Provide the (x, y) coordinate of the cell's center where the given text is located.  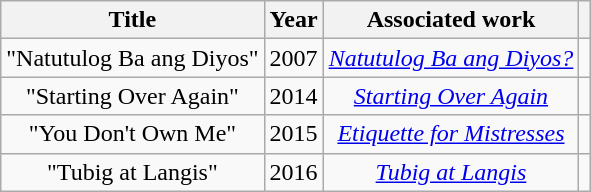
"Natutulog Ba ang Diyos" (132, 58)
2007 (294, 58)
Tubig at Langis (451, 172)
Natutulog Ba ang Diyos? (451, 58)
Starting Over Again (451, 96)
"Tubig at Langis" (132, 172)
Title (132, 20)
2016 (294, 172)
"You Don't Own Me" (132, 134)
Associated work (451, 20)
Year (294, 20)
2015 (294, 134)
"Starting Over Again" (132, 96)
Etiquette for Mistresses (451, 134)
2014 (294, 96)
